From the cell containing the given text, extract its center point as (X, Y) coordinate. 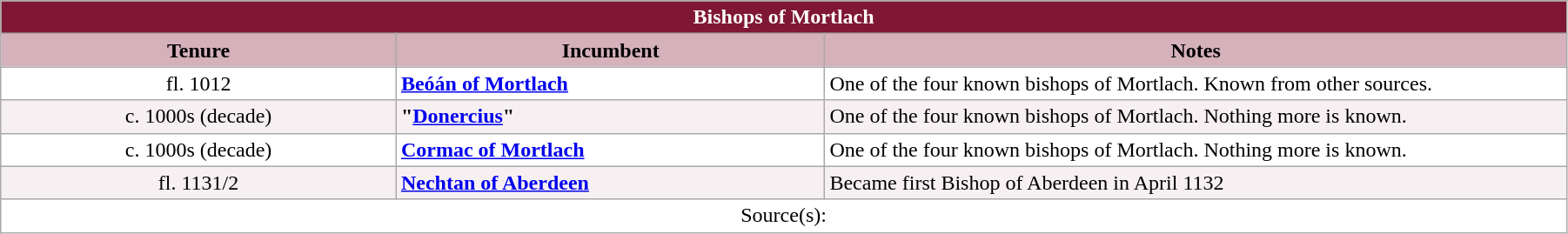
fl. 1012 (198, 84)
Beóán of Mortlach (611, 84)
Incumbent (611, 50)
Bishops of Mortlach (784, 17)
Became first Bishop of Aberdeen in April 1132 (1196, 183)
Nechtan of Aberdeen (611, 183)
Source(s): (784, 216)
Tenure (198, 50)
"Donercius" (611, 117)
One of the four known bishops of Mortlach. Known from other sources. (1196, 84)
Cormac of Mortlach (611, 150)
Notes (1196, 50)
fl. 1131/2 (198, 183)
